Pinpoint the cell where the given text exists, returning its [X, Y] midpoint coordinate. 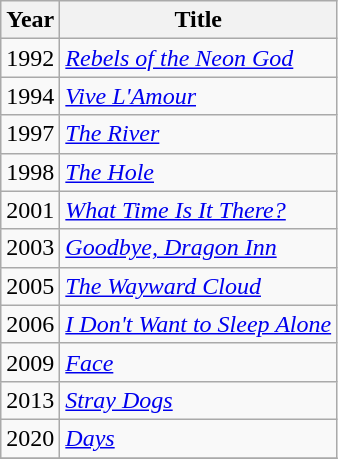
What Time Is It There? [198, 210]
2003 [30, 248]
Title [198, 20]
The Wayward Cloud [198, 286]
Days [198, 438]
The Hole [198, 172]
Vive L'Amour [198, 96]
1992 [30, 58]
Goodbye, Dragon Inn [198, 248]
The River [198, 134]
2006 [30, 324]
2009 [30, 362]
2001 [30, 210]
1997 [30, 134]
I Don't Want to Sleep Alone [198, 324]
1994 [30, 96]
2013 [30, 400]
2005 [30, 286]
Year [30, 20]
Stray Dogs [198, 400]
2020 [30, 438]
1998 [30, 172]
Rebels of the Neon God [198, 58]
Face [198, 362]
